Provide the [X, Y] coordinate of the cell's center where the given text is located.  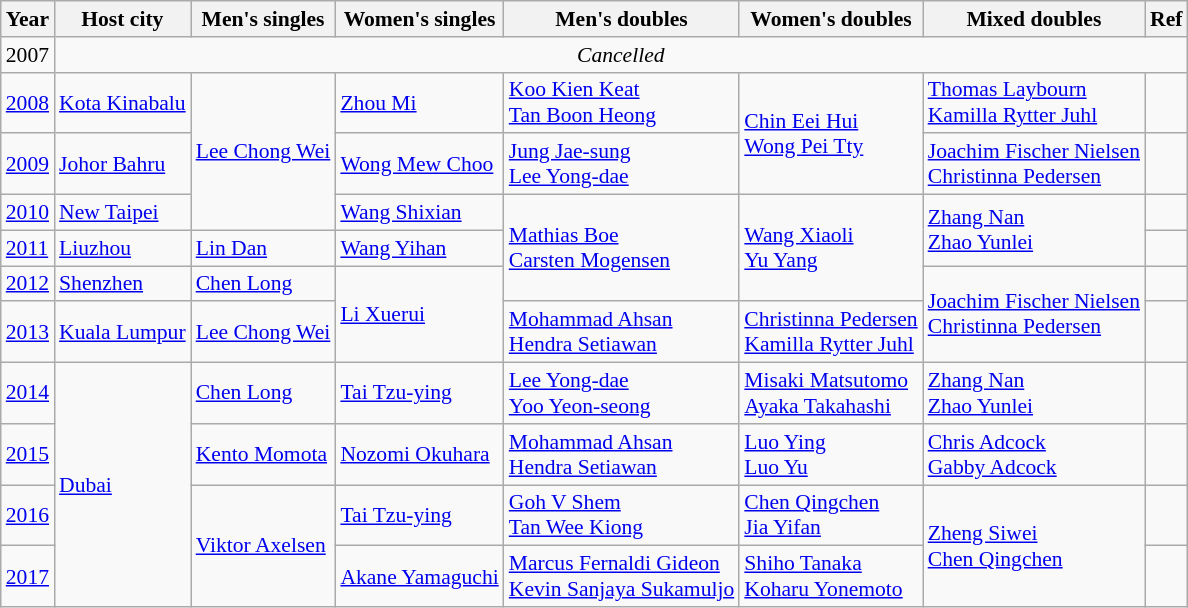
Kota Kinabalu [122, 102]
Chris Adcock Gabby Adcock [1034, 454]
Kuala Lumpur [122, 332]
Zheng Siwei Chen Qingchen [1034, 546]
Kento Momota [264, 454]
Jung Jae-sung Lee Yong-dae [622, 164]
2008 [28, 102]
2007 [28, 55]
Dubai [122, 485]
Year [28, 19]
Misaki Matsutomo Ayaka Takahashi [830, 394]
Women's singles [419, 19]
Wang Xiaoli Yu Yang [830, 248]
Shenzhen [122, 284]
Men's singles [264, 19]
Women's doubles [830, 19]
Nozomi Okuhara [419, 454]
Christinna Pedersen Kamilla Rytter Juhl [830, 332]
2017 [28, 576]
2013 [28, 332]
Wang Shixian [419, 213]
Goh V Shem Tan Wee Kiong [622, 516]
2010 [28, 213]
Johor Bahru [122, 164]
2016 [28, 516]
Men's doubles [622, 19]
Liuzhou [122, 248]
Viktor Axelsen [264, 546]
Shiho Tanaka Koharu Yonemoto [830, 576]
Host city [122, 19]
2009 [28, 164]
Cancelled [620, 55]
Koo Kien Keat Tan Boon Heong [622, 102]
Chen Qingchen Jia Yifan [830, 516]
Akane Yamaguchi [419, 576]
2015 [28, 454]
Mathias Boe Carsten Mogensen [622, 248]
Zhou Mi [419, 102]
New Taipei [122, 213]
Li Xuerui [419, 314]
Wong Mew Choo [419, 164]
Wang Yihan [419, 248]
Lee Yong-dae Yoo Yeon-seong [622, 394]
Lin Dan [264, 248]
Chin Eei Hui Wong Pei Tty [830, 133]
2014 [28, 394]
Luo Ying Luo Yu [830, 454]
Thomas Laybourn Kamilla Rytter Juhl [1034, 102]
2011 [28, 248]
Ref [1166, 19]
2012 [28, 284]
Mixed doubles [1034, 19]
Marcus Fernaldi Gideon Kevin Sanjaya Sukamuljo [622, 576]
